Pinpoint the cell where the given text exists, returning its (X, Y) midpoint coordinate. 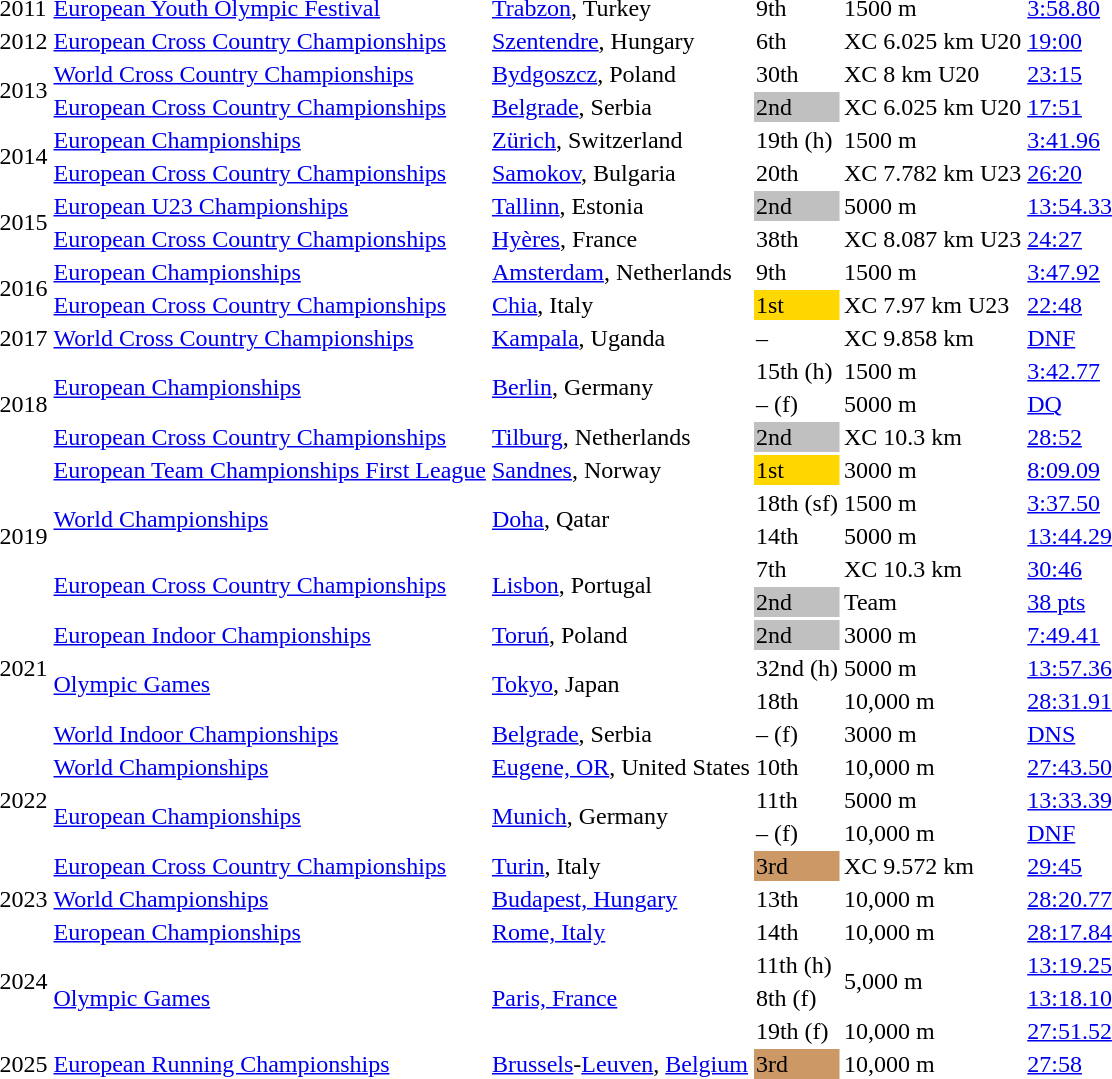
Team (932, 602)
19th (f) (796, 1031)
European Team Championships First League (270, 470)
18th (796, 701)
World Indoor Championships (270, 734)
7th (796, 569)
Sandnes, Norway (620, 470)
11th (h) (796, 965)
18th (sf) (796, 503)
Rome, Italy (620, 932)
Kampala, Uganda (620, 338)
XC 9.858 km (932, 338)
Berlin, Germany (620, 388)
XC 8.087 km U23 (932, 239)
10th (796, 767)
15th (h) (796, 371)
XC 7.97 km U23 (932, 305)
XC 8 km U20 (932, 74)
19th (h) (796, 140)
Toruń, Poland (620, 635)
Bydgoszcz, Poland (620, 74)
Tallinn, Estonia (620, 206)
38th (796, 239)
Zürich, Switzerland (620, 140)
11th (796, 800)
Szentendre, Hungary (620, 41)
Tilburg, Netherlands (620, 437)
Brussels-Leuven, Belgium (620, 1064)
Hyères, France (620, 239)
Budapest, Hungary (620, 899)
Samokov, Bulgaria (620, 173)
30th (796, 74)
Turin, Italy (620, 866)
Eugene, OR, United States (620, 767)
Chia, Italy (620, 305)
8th (f) (796, 998)
XC 9.572 km (932, 866)
9th (796, 272)
Munich, Germany (620, 816)
– (796, 338)
European Indoor Championships (270, 635)
XC 7.782 km U23 (932, 173)
5,000 m (932, 982)
European Running Championships (270, 1064)
32nd (h) (796, 668)
Doha, Qatar (620, 520)
Amsterdam, Netherlands (620, 272)
20th (796, 173)
Lisbon, Portugal (620, 586)
6th (796, 41)
Paris, France (620, 998)
European U23 Championships (270, 206)
13th (796, 899)
Tokyo, Japan (620, 684)
